Search for the cell housing the specified text and yield its [x, y] center coordinate. 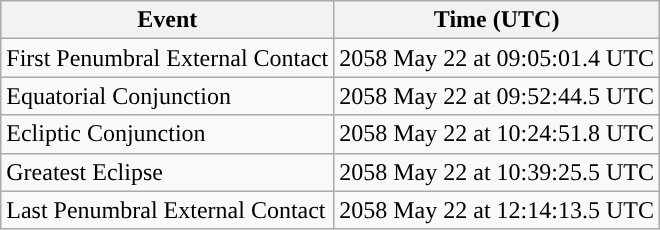
Greatest Eclipse [168, 172]
Equatorial Conjunction [168, 96]
2058 May 22 at 12:14:13.5 UTC [497, 210]
Event [168, 20]
First Penumbral External Contact [168, 58]
2058 May 22 at 10:24:51.8 UTC [497, 134]
Ecliptic Conjunction [168, 134]
2058 May 22 at 09:52:44.5 UTC [497, 96]
2058 May 22 at 09:05:01.4 UTC [497, 58]
2058 May 22 at 10:39:25.5 UTC [497, 172]
Last Penumbral External Contact [168, 210]
Time (UTC) [497, 20]
